Extract the [x, y] coordinate from the center of the cell holding the provided text.  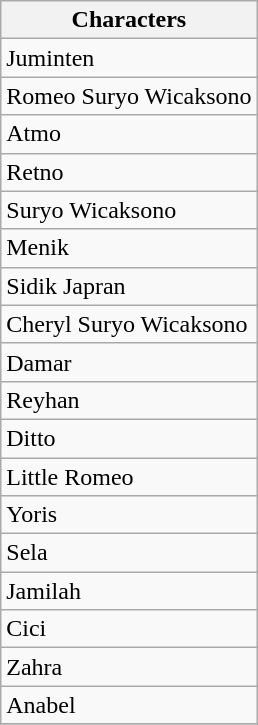
Suryo Wicaksono [129, 210]
Little Romeo [129, 477]
Atmo [129, 134]
Ditto [129, 438]
Damar [129, 362]
Cheryl Suryo Wicaksono [129, 324]
Reyhan [129, 400]
Characters [129, 20]
Jamilah [129, 591]
Retno [129, 172]
Cici [129, 629]
Romeo Suryo Wicaksono [129, 96]
Sidik Japran [129, 286]
Zahra [129, 667]
Juminten [129, 58]
Sela [129, 553]
Yoris [129, 515]
Anabel [129, 705]
Menik [129, 248]
